Locate the cell with the specified text and output its (X, Y) center coordinate. 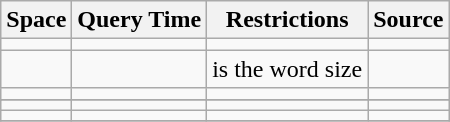
Restrictions (288, 20)
Source (408, 20)
is the word size (288, 69)
Space (36, 20)
Query Time (140, 20)
